From the cell containing the given text, extract its center point as [X, Y] coordinate. 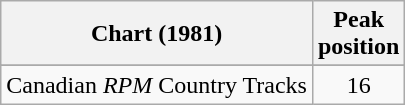
Chart (1981) [157, 34]
16 [358, 85]
Canadian RPM Country Tracks [157, 85]
Peakposition [358, 34]
